Return the [x, y] coordinate for the center point of the cell that contains the specified text.  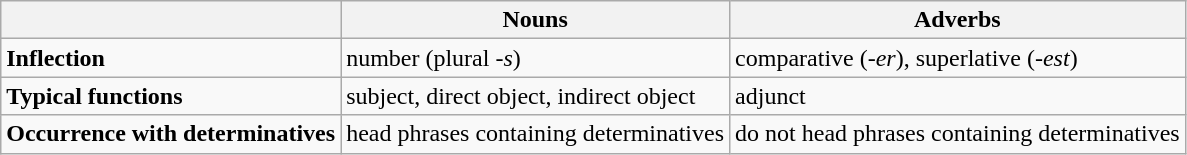
Occurrence with determinatives [171, 134]
Typical functions [171, 96]
comparative (-er), superlative (-est) [958, 58]
head phrases containing determinatives [536, 134]
Inflection [171, 58]
adjunct [958, 96]
Adverbs [958, 20]
do not head phrases containing determinatives [958, 134]
Nouns [536, 20]
subject, direct object, indirect object [536, 96]
number (plural -s) [536, 58]
